From the cell containing the given text, extract its center point as (X, Y) coordinate. 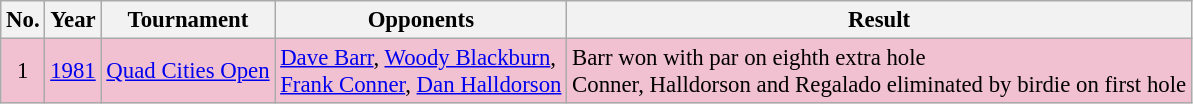
Year (73, 20)
1 (23, 72)
Quad Cities Open (188, 72)
Tournament (188, 20)
No. (23, 20)
Dave Barr, Woody Blackburn, Frank Conner, Dan Halldorson (421, 72)
Opponents (421, 20)
1981 (73, 72)
Result (880, 20)
Barr won with par on eighth extra holeConner, Halldorson and Regalado eliminated by birdie on first hole (880, 72)
